Determine the (X, Y) coordinate at the center of the cell enclosing the given text.  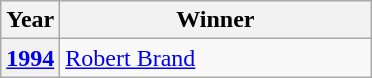
1994 (30, 58)
Winner (216, 20)
Robert Brand (216, 58)
Year (30, 20)
